For the text-containing cell, return its midpoint in (X, Y) coordinate format. 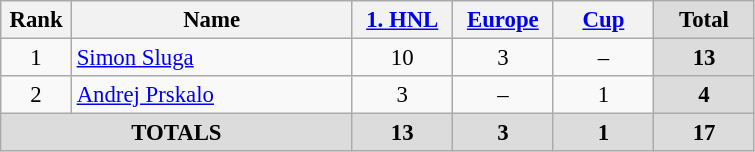
Name (212, 20)
Simon Sluga (212, 58)
17 (704, 133)
Andrej Prskalo (212, 95)
Total (704, 20)
Cup (604, 20)
2 (36, 95)
Europe (504, 20)
Rank (36, 20)
TOTALS (176, 133)
10 (402, 58)
1. HNL (402, 20)
4 (704, 95)
